Extract the (X, Y) coordinate from the center of the cell holding the provided text.  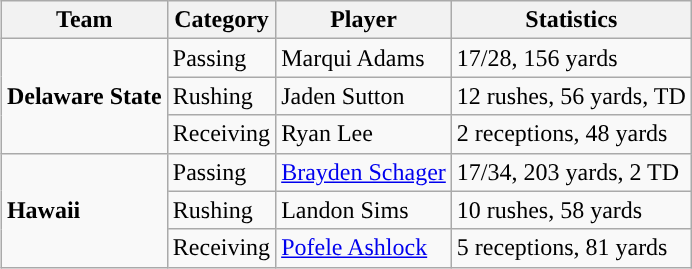
2 receptions, 48 yards (571, 134)
12 rushes, 56 yards, TD (571, 96)
Team (84, 20)
17/28, 156 yards (571, 58)
Jaden Sutton (364, 96)
Pofele Ashlock (364, 248)
Brayden Schager (364, 172)
Category (221, 20)
17/34, 203 yards, 2 TD (571, 172)
Player (364, 20)
Ryan Lee (364, 134)
Marqui Adams (364, 58)
Statistics (571, 20)
Hawaii (84, 210)
5 receptions, 81 yards (571, 248)
Landon Sims (364, 210)
10 rushes, 58 yards (571, 210)
Delaware State (84, 96)
